Output the [x, y] coordinate of the center of the cell containing the given text.  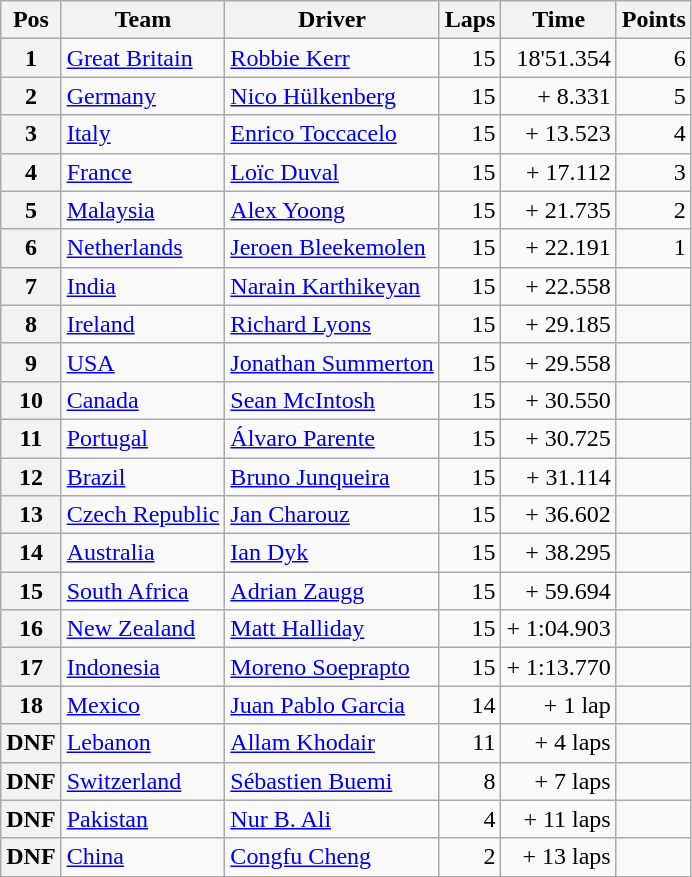
9 [31, 362]
+ 22.191 [558, 248]
+ 13.523 [558, 134]
Jan Charouz [332, 515]
Jeroen Bleekemolen [332, 248]
Driver [332, 20]
Italy [143, 134]
Sébastien Buemi [332, 781]
Bruno Junqueira [332, 477]
Sean McIntosh [332, 400]
+ 17.112 [558, 172]
Pos [31, 20]
18 [31, 705]
Canada [143, 400]
Netherlands [143, 248]
Nico Hülkenberg [332, 96]
12 [31, 477]
+ 31.114 [558, 477]
Ian Dyk [332, 553]
Robbie Kerr [332, 58]
+ 29.558 [558, 362]
South Africa [143, 591]
Loïc Duval [332, 172]
Jonathan Summerton [332, 362]
Brazil [143, 477]
Czech Republic [143, 515]
Great Britain [143, 58]
Matt Halliday [332, 629]
Laps [470, 20]
USA [143, 362]
+ 29.185 [558, 324]
13 [31, 515]
+ 30.725 [558, 438]
+ 38.295 [558, 553]
France [143, 172]
Australia [143, 553]
+ 11 laps [558, 819]
Team [143, 20]
Richard Lyons [332, 324]
New Zealand [143, 629]
+ 21.735 [558, 210]
18'51.354 [558, 58]
17 [31, 667]
Narain Karthikeyan [332, 286]
10 [31, 400]
Juan Pablo Garcia [332, 705]
16 [31, 629]
Time [558, 20]
+ 1:13.770 [558, 667]
+ 36.602 [558, 515]
Congfu Cheng [332, 857]
Malaysia [143, 210]
+ 1:04.903 [558, 629]
Nur B. Ali [332, 819]
+ 4 laps [558, 743]
Ireland [143, 324]
India [143, 286]
Pakistan [143, 819]
Indonesia [143, 667]
Álvaro Parente [332, 438]
+ 13 laps [558, 857]
Alex Yoong [332, 210]
Switzerland [143, 781]
Moreno Soeprapto [332, 667]
+ 8.331 [558, 96]
Mexico [143, 705]
China [143, 857]
Portugal [143, 438]
7 [31, 286]
Points [654, 20]
+ 1 lap [558, 705]
Lebanon [143, 743]
+ 7 laps [558, 781]
Enrico Toccacelo [332, 134]
+ 59.694 [558, 591]
+ 22.558 [558, 286]
Allam Khodair [332, 743]
+ 30.550 [558, 400]
Adrian Zaugg [332, 591]
Germany [143, 96]
